Find where the given text appears and provide that cell's center as (x, y) coordinate. 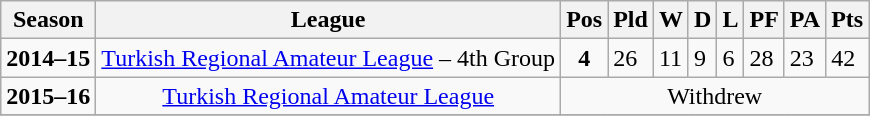
PA (804, 20)
28 (764, 58)
2014–15 (48, 58)
PF (764, 20)
Withdrew (715, 96)
Pld (631, 20)
Pos (584, 20)
Turkish Regional Amateur League – 4th Group (328, 58)
23 (804, 58)
D (702, 20)
W (670, 20)
26 (631, 58)
2015–16 (48, 96)
League (328, 20)
9 (702, 58)
42 (848, 58)
6 (730, 58)
4 (584, 58)
Turkish Regional Amateur League (328, 96)
Pts (848, 20)
L (730, 20)
11 (670, 58)
Season (48, 20)
